Return the [X, Y] coordinate for the center point of the cell that contains the specified text.  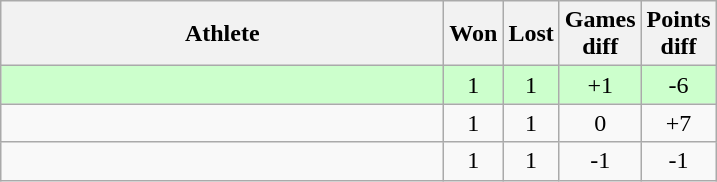
+7 [678, 123]
Lost [531, 34]
+1 [600, 85]
Athlete [222, 34]
0 [600, 123]
Pointsdiff [678, 34]
Won [474, 34]
Gamesdiff [600, 34]
-6 [678, 85]
